Extract the (x, y) coordinate from the center of the cell holding the provided text.  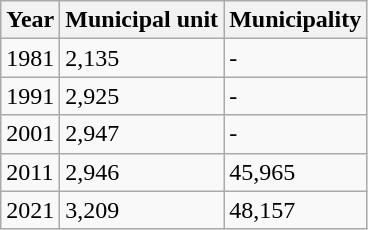
2,925 (142, 96)
1981 (30, 58)
3,209 (142, 210)
2,135 (142, 58)
2011 (30, 172)
2021 (30, 210)
Municipality (296, 20)
48,157 (296, 210)
1991 (30, 96)
Year (30, 20)
Municipal unit (142, 20)
45,965 (296, 172)
2,947 (142, 134)
2001 (30, 134)
2,946 (142, 172)
